Identify which cell holds the provided text, then report its [x, y] central coordinate. 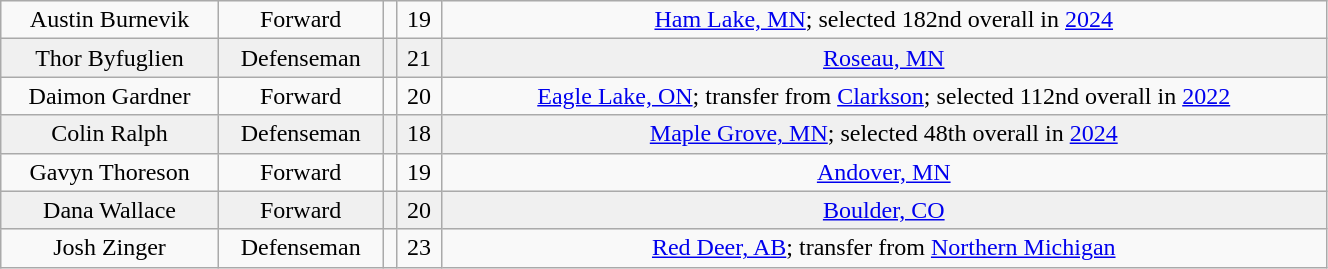
18 [419, 134]
Austin Burnevik [110, 20]
Red Deer, AB; transfer from Northern Michigan [884, 248]
23 [419, 248]
Gavyn Thoreson [110, 172]
Josh Zinger [110, 248]
Daimon Gardner [110, 96]
21 [419, 58]
Colin Ralph [110, 134]
Dana Wallace [110, 210]
Roseau, MN [884, 58]
Boulder, CO [884, 210]
Thor Byfuglien [110, 58]
Maple Grove, MN; selected 48th overall in 2024 [884, 134]
Ham Lake, MN; selected 182nd overall in 2024 [884, 20]
Eagle Lake, ON; transfer from Clarkson; selected 112nd overall in 2022 [884, 96]
Andover, MN [884, 172]
